Return the (X, Y) coordinate for the center point of the cell that contains the specified text.  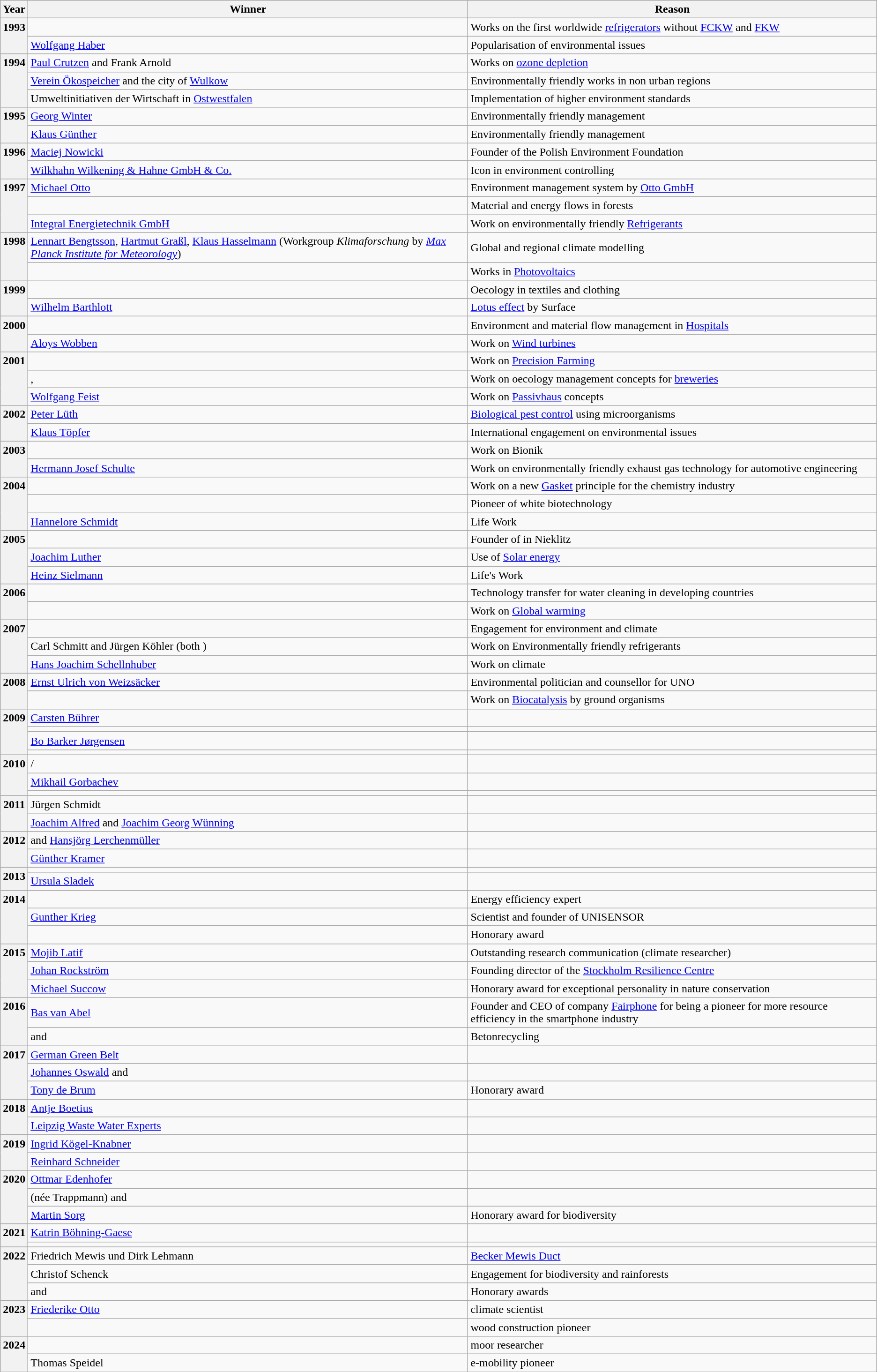
Work on Wind turbines (672, 343)
Lotus effect by Surface (672, 307)
2001 (14, 379)
Icon in environment controlling (672, 170)
Michael Otto (248, 187)
2002 (14, 423)
2024 (14, 1354)
Aloys Wobben (248, 343)
Founder of in Nieklitz (672, 540)
1997 (14, 205)
Tony de Brum (248, 1090)
Carl Schmitt and Jürgen Köhler (both ) (248, 646)
(née Trappmann) and (248, 1197)
Klaus Günther (248, 134)
Work on oecology management concepts for breweries (672, 379)
2017 (14, 1072)
2021 (14, 1236)
Wolfgang Haber (248, 45)
2020 (14, 1197)
2016 (14, 1021)
Material and energy flows in forests (672, 205)
Friedrich Mewis und Dirk Lehmann (248, 1256)
Paul Crutzen and Frank Arnold (248, 63)
Reinhard Schneider (248, 1162)
Lennart Bengtsson, Hartmut Graßl, Klaus Hasselmann (Workgroup Klimaforschung by Max Planck Institute for Meteorology) (248, 247)
Ursula Sladek (248, 881)
Pioneer of white biotechnology (672, 503)
Implementation of higher environment standards (672, 98)
2011 (14, 814)
Katrin Böhning-Gaese (248, 1233)
Martin Sorg (248, 1215)
Work on Passivhaus concepts (672, 397)
2006 (14, 602)
Energy efficiency expert (672, 899)
Umweltinitiativen der Wirtschaft in Ostwestfalen (248, 98)
Integral Energietechnik GmbH (248, 224)
2007 (14, 646)
1996 (14, 161)
Christof Schenck (248, 1274)
Mikhail Gorbachev (248, 781)
Biological pest control using microorganisms (672, 414)
wood construction pioneer (672, 1327)
Joachim Alfred and Joachim Georg Wünning (248, 823)
1999 (14, 299)
2008 (14, 691)
Work on a new Gasket principle for the chemistry industry (672, 486)
and Hansjörg Lerchenmüller (248, 840)
2023 (14, 1318)
Life Work (672, 522)
Technology transfer for water cleaning in developing countries (672, 593)
Founding director of the Stockholm Resilience Centre (672, 970)
Work on climate (672, 664)
Ottmar Edenhofer (248, 1179)
Honorary award for biodiversity (672, 1215)
Work on environmentally friendly exhaust gas technology for automotive engineering (672, 468)
Carsten Bührer (248, 718)
Life's Work (672, 575)
Ernst Ulrich von Weizsäcker (248, 682)
Global and regional climate modelling (672, 247)
Works on the first worldwide refrigerators without FCKW and FKW (672, 27)
1993 (14, 36)
2012 (14, 849)
Wolfgang Feist (248, 397)
Works in Photovoltaics (672, 272)
Work on Global warming (672, 611)
Michael Succow (248, 988)
Work on Bionik (672, 450)
Bo Barker Jørgensen (248, 741)
Heinz Sielmann (248, 575)
Founder and CEO of company Fairphone for being a pioneer for more resource efficiency in the smartphone industry (672, 1012)
Leipzig Waste Water Experts (248, 1126)
Hans Joachim Schellnhuber (248, 664)
Antje Boetius (248, 1108)
Günther Kramer (248, 858)
moor researcher (672, 1345)
Jürgen Schmidt (248, 805)
Honorary award for exceptional personality in nature conservation (672, 988)
Klaus Töpfer (248, 432)
Becker Mewis Duct (672, 1256)
2004 (14, 503)
Johan Rockström (248, 970)
Works on ozone depletion (672, 63)
2013 (14, 878)
International engagement on environmental issues (672, 432)
Engagement for biodiversity and rainforests (672, 1274)
1995 (14, 125)
2009 (14, 732)
German Green Belt (248, 1054)
Maciej Nowicki (248, 152)
Johannes Oswald and (248, 1072)
2010 (14, 775)
Work on environmentally friendly Refrigerants (672, 224)
Use of Solar energy (672, 557)
Hermann Josef Schulte (248, 468)
Outstanding research communication (climate researcher) (672, 952)
Work on Precision Farming (672, 361)
Hannelore Schmidt (248, 522)
Peter Lüth (248, 414)
1998 (14, 257)
Work on Biocatalysis by ground organisms (672, 700)
Ingrid Kögel-Knabner (248, 1144)
Winner (248, 9)
1994 (14, 81)
2000 (14, 334)
Wilhelm Barthlott (248, 307)
2019 (14, 1153)
Honorary awards (672, 1291)
Verein Ökospeicher and the city of Wulkow (248, 81)
Environmentally friendly works in non urban regions (672, 81)
Georg Winter (248, 116)
2005 (14, 557)
Gunther Krieg (248, 917)
Friederike Otto (248, 1309)
Work on Environmentally friendly refrigerants (672, 646)
Environment management system by Otto GmbH (672, 187)
Popularisation of environmental issues (672, 45)
Mojib Latif (248, 952)
Betonrecycling (672, 1036)
/ (248, 764)
Joachim Luther (248, 557)
e-mobility pioneer (672, 1363)
Bas van Abel (248, 1012)
Scientist and founder of UNISENSOR (672, 917)
Wilkhahn Wilkening & Hahne GmbH & Co. (248, 170)
Oecology in textiles and clothing (672, 290)
Engagement for environment and climate (672, 629)
2003 (14, 459)
Reason (672, 9)
2022 (14, 1274)
Environmental politician and counsellor for UNO (672, 682)
2015 (14, 970)
Environment and material flow management in Hospitals (672, 325)
, (248, 379)
Thomas Speidel (248, 1363)
Year (14, 9)
climate scientist (672, 1309)
2014 (14, 917)
Founder of the Polish Environment Foundation (672, 152)
2018 (14, 1117)
